Scan for the cell matching the given text and deliver its [x, y] coordinate at center. 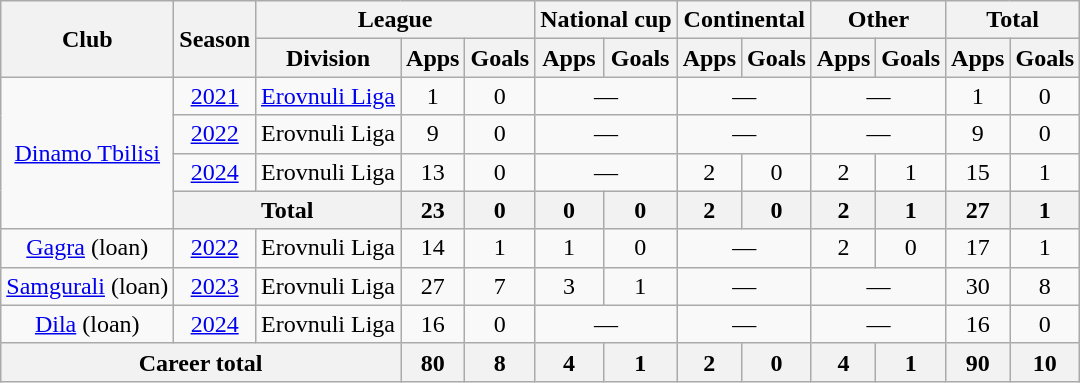
Gagra (loan) [88, 248]
Career total [201, 362]
Dinamo Tbilisi [88, 153]
3 [569, 286]
13 [433, 172]
30 [978, 286]
14 [433, 248]
Other [878, 20]
Season [215, 39]
10 [1045, 362]
Club [88, 39]
23 [433, 210]
National cup [606, 20]
Division [328, 58]
80 [433, 362]
Dila (loan) [88, 324]
15 [978, 172]
17 [978, 248]
League [396, 20]
2021 [215, 96]
90 [978, 362]
2023 [215, 286]
Continental [744, 20]
7 [500, 286]
Samgurali (loan) [88, 286]
